Return [x, y] of the center of cell containing provided text 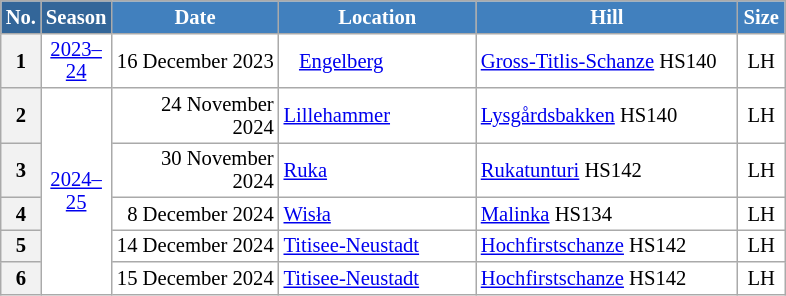
2023–24 [76, 60]
30 November 2024 [194, 170]
Malinka HS134 [607, 213]
Gross-Titlis-Schanze HS140 [607, 60]
Lillehammer [378, 116]
Rukatunturi HS142 [607, 170]
Wisła [378, 213]
Date [194, 16]
14 December 2024 [194, 245]
1 [21, 60]
Size [762, 16]
Hill [607, 16]
3 [21, 170]
4 [21, 213]
Lysgårdsbakken HS140 [607, 116]
16 December 2023 [194, 60]
2 [21, 116]
15 December 2024 [194, 278]
8 December 2024 [194, 213]
Season [76, 16]
Engelberg [378, 60]
Ruka [378, 170]
2024–25 [76, 191]
6 [21, 278]
Location [378, 16]
5 [21, 245]
24 November 2024 [194, 116]
No. [21, 16]
